Extract the [x, y] coordinate from the center of the cell holding the provided text.  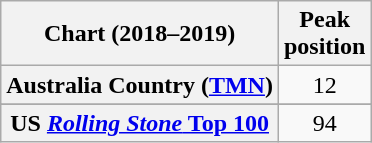
94 [324, 123]
US Rolling Stone Top 100 [140, 123]
Chart (2018–2019) [140, 34]
Peakposition [324, 34]
12 [324, 85]
Australia Country (TMN) [140, 85]
